For the text-containing cell, return its midpoint in (x, y) coordinate format. 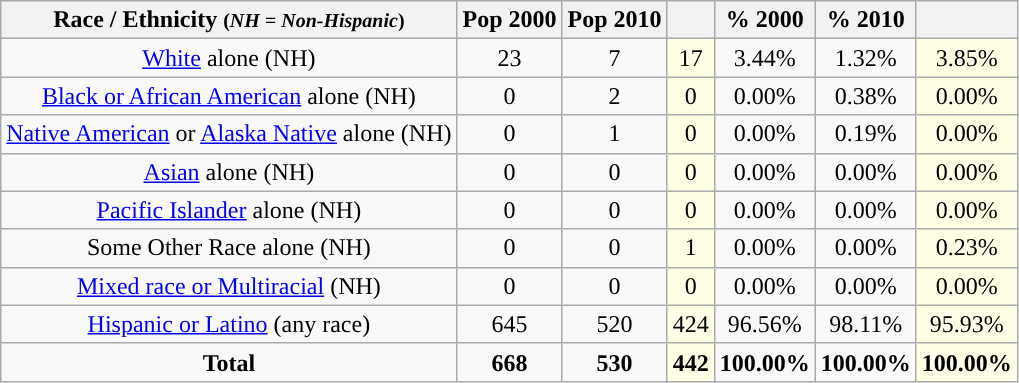
645 (510, 324)
0.19% (866, 134)
Asian alone (NH) (229, 172)
Some Other Race alone (NH) (229, 248)
Pop 2000 (510, 20)
96.56% (764, 324)
2 (614, 96)
Mixed race or Multiracial (NH) (229, 286)
% 2000 (764, 20)
0.38% (866, 96)
98.11% (866, 324)
Pop 2010 (614, 20)
17 (690, 58)
668 (510, 362)
0.23% (966, 248)
442 (690, 362)
Total (229, 362)
Race / Ethnicity (NH = Non-Hispanic) (229, 20)
23 (510, 58)
3.44% (764, 58)
3.85% (966, 58)
Black or African American alone (NH) (229, 96)
Hispanic or Latino (any race) (229, 324)
% 2010 (866, 20)
1.32% (866, 58)
520 (614, 324)
7 (614, 58)
424 (690, 324)
Native American or Alaska Native alone (NH) (229, 134)
White alone (NH) (229, 58)
Pacific Islander alone (NH) (229, 210)
530 (614, 362)
95.93% (966, 324)
